Return the (x, y) coordinate for the center point of the cell that contains the specified text.  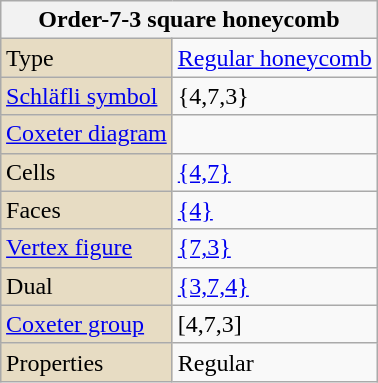
Dual (87, 286)
Coxeter diagram (87, 134)
Regular honeycomb (274, 58)
{4} (274, 210)
[4,7,3] (274, 324)
Properties (87, 362)
Cells (87, 172)
Regular (274, 362)
{7,3} (274, 248)
Type (87, 58)
Vertex figure (87, 248)
Coxeter group (87, 324)
{4,7} (274, 172)
Schläfli symbol (87, 96)
{4,7,3} (274, 96)
Faces (87, 210)
{3,7,4} (274, 286)
Order-7-3 square honeycomb (190, 20)
